Capture the cell that displays the provided text and extract its (X, Y) central coordinate. 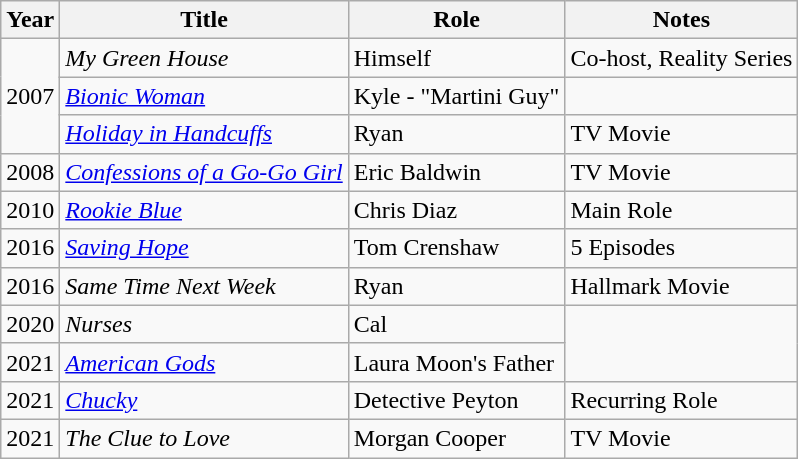
Bionic Woman (204, 96)
Rookie Blue (204, 210)
Tom Crenshaw (456, 248)
Holiday in Handcuffs (204, 134)
Hallmark Movie (682, 286)
Nurses (204, 324)
Eric Baldwin (456, 172)
2008 (30, 172)
Title (204, 20)
Himself (456, 58)
Notes (682, 20)
2010 (30, 210)
American Gods (204, 362)
Recurring Role (682, 400)
Laura Moon's Father (456, 362)
The Clue to Love (204, 438)
2020 (30, 324)
Same Time Next Week (204, 286)
Morgan Cooper (456, 438)
Cal (456, 324)
2007 (30, 96)
Role (456, 20)
Chucky (204, 400)
5 Episodes (682, 248)
Confessions of a Go-Go Girl (204, 172)
Saving Hope (204, 248)
My Green House (204, 58)
Chris Diaz (456, 210)
Year (30, 20)
Co-host, Reality Series (682, 58)
Kyle - "Martini Guy" (456, 96)
Detective Peyton (456, 400)
Main Role (682, 210)
